Determine the [x, y] coordinate at the center of the cell enclosing the given text.  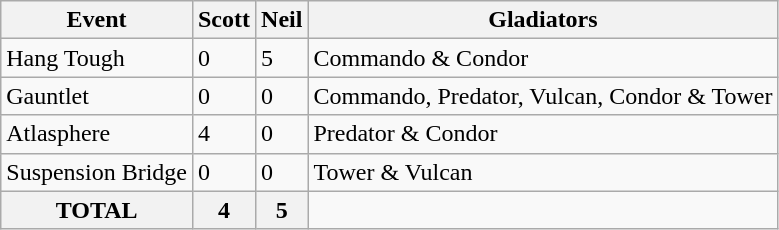
Gladiators [543, 20]
Predator & Condor [543, 134]
Atlasphere [97, 134]
Scott [224, 20]
Commando, Predator, Vulcan, Condor & Tower [543, 96]
Commando & Condor [543, 58]
Event [97, 20]
Neil [282, 20]
Suspension Bridge [97, 172]
Tower & Vulcan [543, 172]
Gauntlet [97, 96]
TOTAL [97, 210]
Hang Tough [97, 58]
